From the cell containing the given text, extract its center point as [X, Y] coordinate. 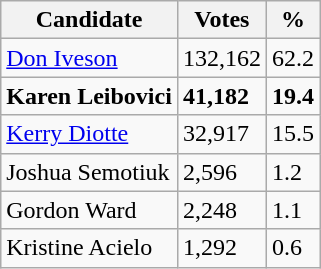
0.6 [292, 248]
32,917 [222, 134]
62.2 [292, 58]
Joshua Semotiuk [90, 172]
Kristine Acielo [90, 248]
132,162 [222, 58]
2,596 [222, 172]
Karen Leibovici [90, 96]
Kerry Diotte [90, 134]
1,292 [222, 248]
% [292, 20]
15.5 [292, 134]
Gordon Ward [90, 210]
2,248 [222, 210]
Candidate [90, 20]
Votes [222, 20]
Don Iveson [90, 58]
1.1 [292, 210]
41,182 [222, 96]
19.4 [292, 96]
1.2 [292, 172]
